Pinpoint the cell where the given text exists, returning its [X, Y] midpoint coordinate. 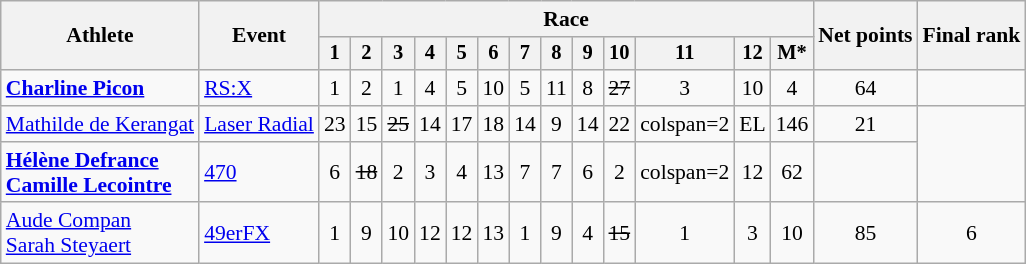
Charline Picon [100, 88]
Hélène DefranceCamille Lecointre [100, 172]
21 [865, 124]
85 [865, 234]
Mathilde de Kerangat [100, 124]
146 [792, 124]
23 [335, 124]
22 [619, 124]
Net points [865, 36]
Aude CompanSarah Steyaert [100, 234]
25 [398, 124]
RS:X [259, 88]
Athlete [100, 36]
64 [865, 88]
62 [792, 172]
17 [462, 124]
Laser Radial [259, 124]
470 [259, 172]
49erFX [259, 234]
Final rank [972, 36]
Event [259, 36]
27 [619, 88]
M* [792, 54]
Race [566, 19]
EL [752, 124]
